Locate the cell with the specified text and output its [x, y] center coordinate. 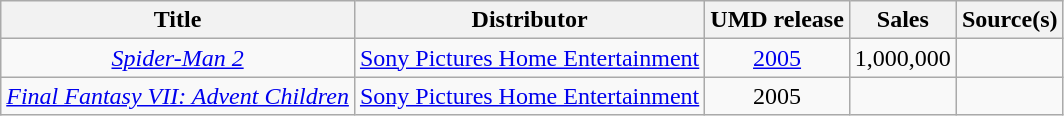
Title [178, 20]
Spider-Man 2 [178, 58]
Final Fantasy VII: Advent Children [178, 96]
Distributor [529, 20]
Sales [902, 20]
Source(s) [1010, 20]
1,000,000 [902, 58]
UMD release [778, 20]
